Return (x, y) of the center of cell containing provided text 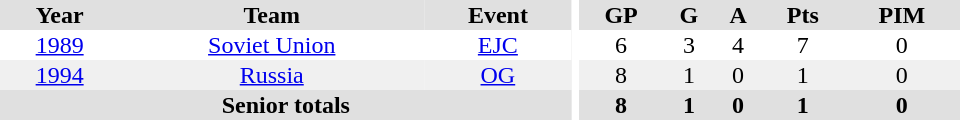
Russia (272, 75)
G (690, 15)
Team (272, 15)
1989 (60, 45)
3 (690, 45)
1994 (60, 75)
6 (622, 45)
Pts (803, 15)
OG (498, 75)
4 (738, 45)
PIM (902, 15)
GP (622, 15)
Senior totals (286, 105)
Soviet Union (272, 45)
EJC (498, 45)
Year (60, 15)
7 (803, 45)
Event (498, 15)
A (738, 15)
